Pinpoint the cell where the given text exists, returning its (x, y) midpoint coordinate. 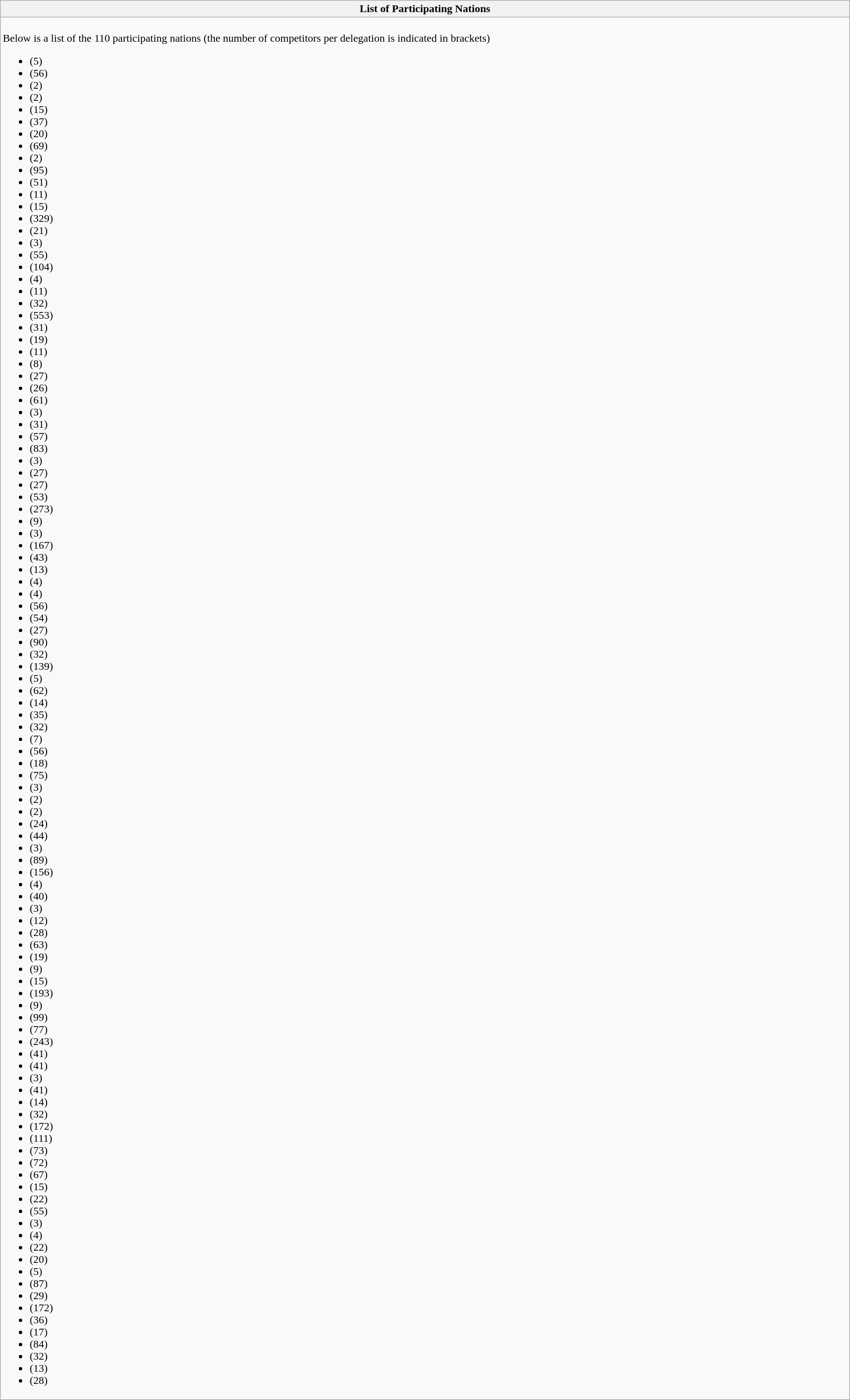
List of Participating Nations (425, 9)
